Return [x, y] of the center of cell containing provided text 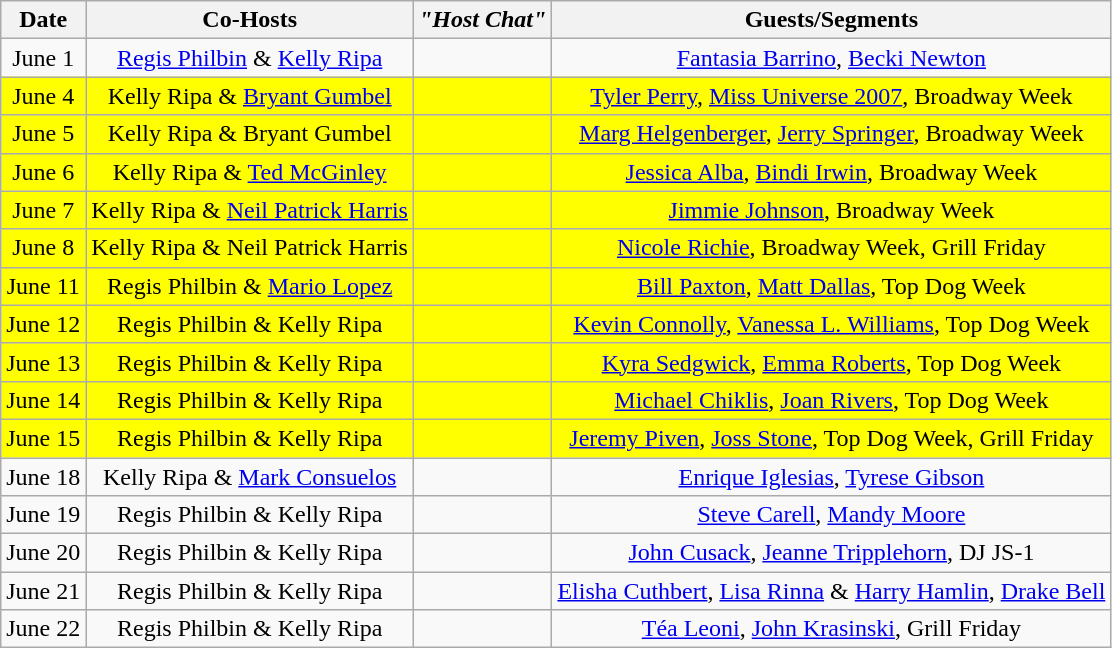
Téa Leoni, John Krasinski, Grill Friday [832, 629]
June 7 [44, 210]
Nicole Richie, Broadway Week, Grill Friday [832, 248]
June 8 [44, 248]
"Host Chat" [482, 20]
Jessica Alba, Bindi Irwin, Broadway Week [832, 172]
Tyler Perry, Miss Universe 2007, Broadway Week [832, 96]
June 21 [44, 591]
Enrique Iglesias, Tyrese Gibson [832, 477]
June 15 [44, 438]
Kyra Sedgwick, Emma Roberts, Top Dog Week [832, 362]
June 4 [44, 96]
Guests/Segments [832, 20]
Date [44, 20]
Kelly Ripa & Mark Consuelos [250, 477]
June 12 [44, 324]
Marg Helgenberger, Jerry Springer, Broadway Week [832, 134]
Jimmie Johnson, Broadway Week [832, 210]
Michael Chiklis, Joan Rivers, Top Dog Week [832, 400]
Regis Philbin & Mario Lopez [250, 286]
June 13 [44, 362]
June 22 [44, 629]
June 20 [44, 553]
Fantasia Barrino, Becki Newton [832, 58]
June 18 [44, 477]
Jeremy Piven, Joss Stone, Top Dog Week, Grill Friday [832, 438]
Bill Paxton, Matt Dallas, Top Dog Week [832, 286]
June 11 [44, 286]
June 5 [44, 134]
June 19 [44, 515]
Kelly Ripa & Ted McGinley [250, 172]
June 14 [44, 400]
Elisha Cuthbert, Lisa Rinna & Harry Hamlin, Drake Bell [832, 591]
Kevin Connolly, Vanessa L. Williams, Top Dog Week [832, 324]
Co-Hosts [250, 20]
June 1 [44, 58]
John Cusack, Jeanne Tripplehorn, DJ JS-1 [832, 553]
June 6 [44, 172]
Steve Carell, Mandy Moore [832, 515]
